Provide the (x, y) coordinate of the cell's center where the given text is located.  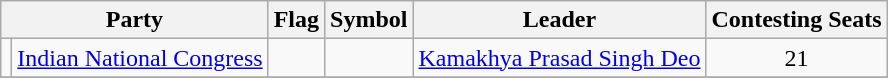
21 (796, 58)
Flag (296, 20)
Contesting Seats (796, 20)
Kamakhya Prasad Singh Deo (560, 58)
Symbol (369, 20)
Indian National Congress (140, 58)
Party (134, 20)
Leader (560, 20)
